Detect which cell encompasses the target text, then output its [x, y] center coordinate. 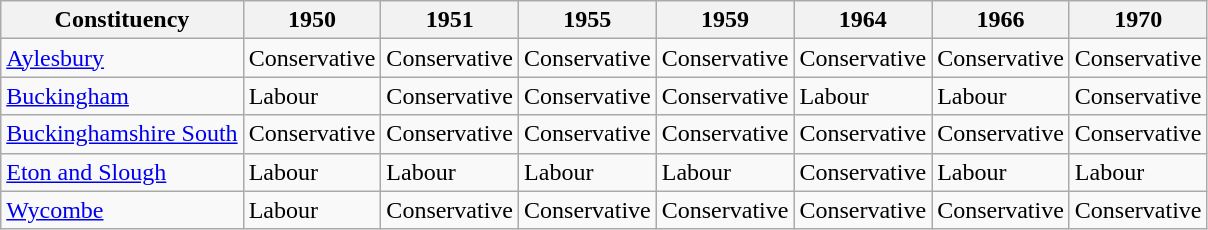
Constituency [122, 20]
1950 [312, 20]
Buckingham [122, 96]
Buckinghamshire South [122, 134]
Wycombe [122, 210]
1959 [725, 20]
1966 [1001, 20]
1951 [450, 20]
Eton and Slough [122, 172]
Aylesbury [122, 58]
1964 [863, 20]
1955 [588, 20]
1970 [1138, 20]
